Return (x, y) of the center of cell containing provided text 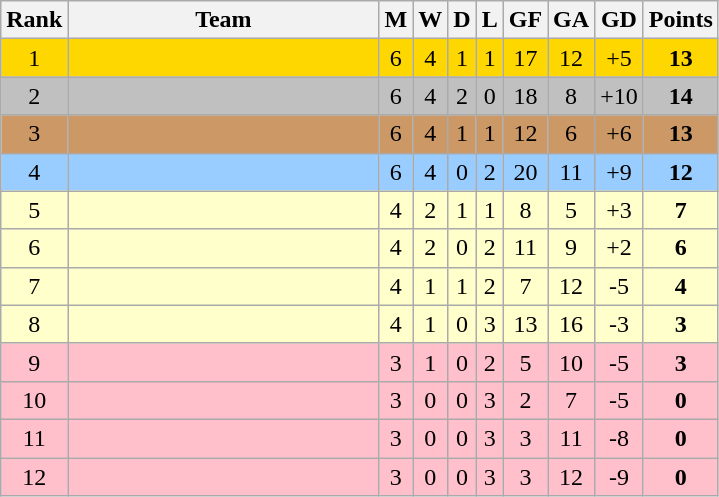
GA (572, 20)
+3 (620, 210)
Points (680, 20)
16 (572, 324)
14 (680, 96)
+5 (620, 58)
+10 (620, 96)
-9 (620, 477)
GD (620, 20)
L (490, 20)
Rank (34, 20)
20 (525, 172)
17 (525, 58)
18 (525, 96)
Team (224, 20)
D (462, 20)
+2 (620, 248)
+6 (620, 134)
M (396, 20)
-3 (620, 324)
+9 (620, 172)
-8 (620, 438)
W (430, 20)
GF (525, 20)
